Extract the (x, y) coordinate from the center of the cell holding the provided text.  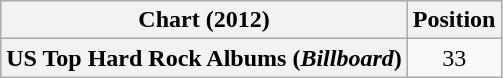
Position (454, 20)
33 (454, 58)
US Top Hard Rock Albums (Billboard) (204, 58)
Chart (2012) (204, 20)
